Output the [X, Y] coordinate of the center of the cell containing the given text.  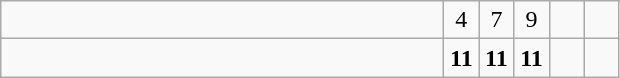
9 [532, 20]
7 [496, 20]
4 [462, 20]
